Determine the [X, Y] coordinate at the center of the cell enclosing the given text.  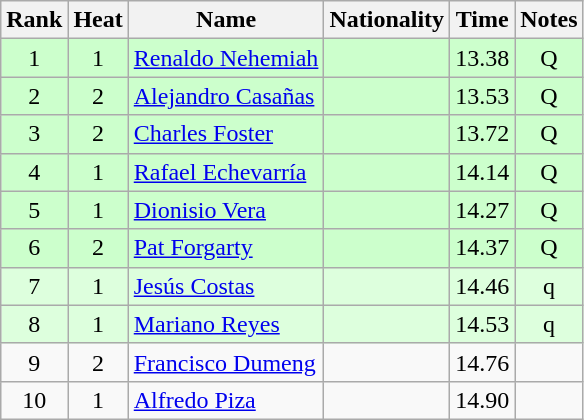
9 [34, 362]
13.53 [482, 96]
Renaldo Nehemiah [226, 58]
Charles Foster [226, 134]
3 [34, 134]
Name [226, 20]
4 [34, 172]
Pat Forgarty [226, 248]
13.72 [482, 134]
14.37 [482, 248]
14.46 [482, 286]
14.76 [482, 362]
Alejandro Casañas [226, 96]
Rank [34, 20]
8 [34, 324]
14.14 [482, 172]
Nationality [387, 20]
6 [34, 248]
Heat [98, 20]
Rafael Echevarría [226, 172]
Dionisio Vera [226, 210]
Alfredo Piza [226, 400]
Francisco Dumeng [226, 362]
14.27 [482, 210]
14.90 [482, 400]
14.53 [482, 324]
Notes [549, 20]
13.38 [482, 58]
5 [34, 210]
10 [34, 400]
Jesús Costas [226, 286]
7 [34, 286]
Time [482, 20]
Mariano Reyes [226, 324]
